Capture the cell that displays the provided text and extract its (X, Y) central coordinate. 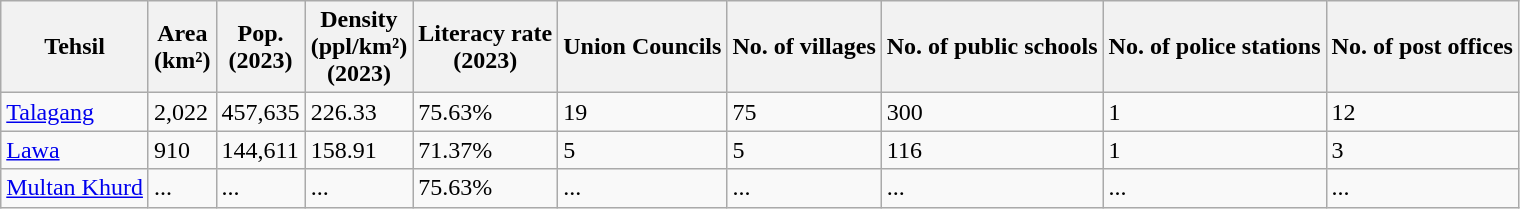
Lawa (75, 150)
Area(km²) (182, 47)
No. of villages (804, 47)
Pop.(2023) (260, 47)
Tehsil (75, 47)
Literacy rate(2023) (486, 47)
Multan Khurd (75, 188)
226.33 (359, 112)
75 (804, 112)
144,611 (260, 150)
Density(ppl/km²)(2023) (359, 47)
158.91 (359, 150)
300 (992, 112)
No. of police stations (1214, 47)
Union Councils (642, 47)
19 (642, 112)
910 (182, 150)
457,635 (260, 112)
Talagang (75, 112)
12 (1422, 112)
No. of post offices (1422, 47)
116 (992, 150)
2,022 (182, 112)
71.37% (486, 150)
3 (1422, 150)
No. of public schools (992, 47)
